Scan for the cell matching the given text and deliver its [X, Y] coordinate at center. 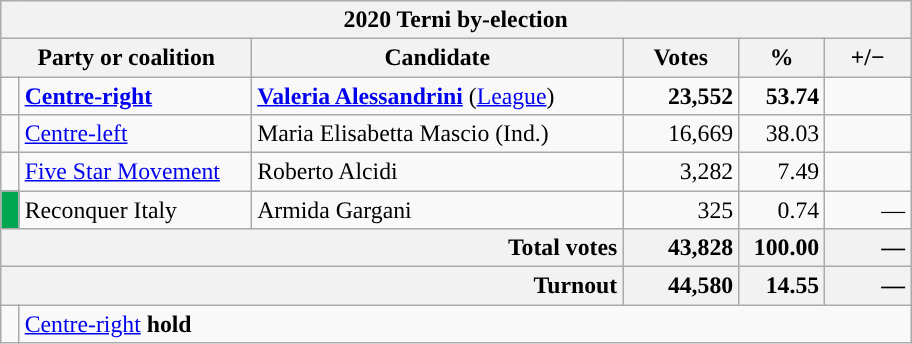
Centre-left [135, 133]
44,580 [681, 285]
3,282 [681, 171]
Armida Gargani [438, 209]
7.49 [782, 171]
43,828 [681, 247]
Roberto Alcidi [438, 171]
23,552 [681, 96]
Maria Elisabetta Mascio (Ind.) [438, 133]
0.74 [782, 209]
Party or coalition [126, 58]
Centre-right [135, 96]
2020 Terni by-election [456, 20]
Valeria Alessandrini (League) [438, 96]
16,669 [681, 133]
Votes [681, 58]
14.55 [782, 285]
Five Star Movement [135, 171]
Turnout [312, 285]
Centre-right hold [464, 323]
325 [681, 209]
+/− [868, 58]
100.00 [782, 247]
% [782, 58]
53.74 [782, 96]
Reconquer Italy [135, 209]
Total votes [312, 247]
38.03 [782, 133]
Candidate [438, 58]
